Provide the [x, y] coordinate of the cell's center where the given text is located.  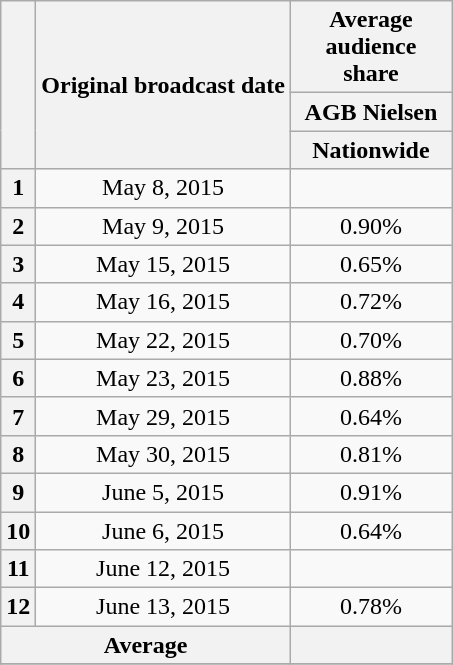
3 [18, 264]
May 29, 2015 [164, 416]
May 22, 2015 [164, 340]
May 23, 2015 [164, 378]
0.65% [370, 264]
May 9, 2015 [164, 226]
5 [18, 340]
6 [18, 378]
0.81% [370, 454]
Average [146, 645]
4 [18, 302]
May 8, 2015 [164, 188]
0.91% [370, 492]
Nationwide [370, 150]
June 13, 2015 [164, 607]
May 30, 2015 [164, 454]
0.70% [370, 340]
10 [18, 531]
June 12, 2015 [164, 569]
0.72% [370, 302]
0.78% [370, 607]
May 15, 2015 [164, 264]
2 [18, 226]
May 16, 2015 [164, 302]
0.90% [370, 226]
11 [18, 569]
9 [18, 492]
June 5, 2015 [164, 492]
8 [18, 454]
1 [18, 188]
Average audience share [370, 47]
AGB Nielsen [370, 112]
12 [18, 607]
Original broadcast date [164, 85]
0.88% [370, 378]
7 [18, 416]
June 6, 2015 [164, 531]
